Detect which cell encompasses the target text, then output its (X, Y) center coordinate. 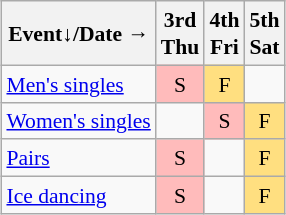
Pairs (78, 158)
Men's singles (78, 84)
4thFri (224, 33)
5thSat (264, 33)
Ice dancing (78, 194)
Women's singles (78, 120)
Event↓/Date → (78, 33)
3rdThu (180, 33)
